Determine the (x, y) coordinate at the center of the cell enclosing the given text.  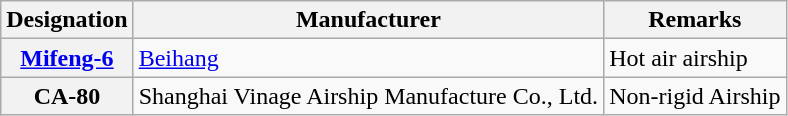
Remarks (695, 20)
Designation (67, 20)
Non-rigid Airship (695, 96)
CA-80 (67, 96)
Manufacturer (368, 20)
Hot air airship (695, 58)
Beihang (368, 58)
Mifeng-6 (67, 58)
Shanghai Vinage Airship Manufacture Co., Ltd. (368, 96)
